Capture the cell that displays the provided text and extract its [X, Y] central coordinate. 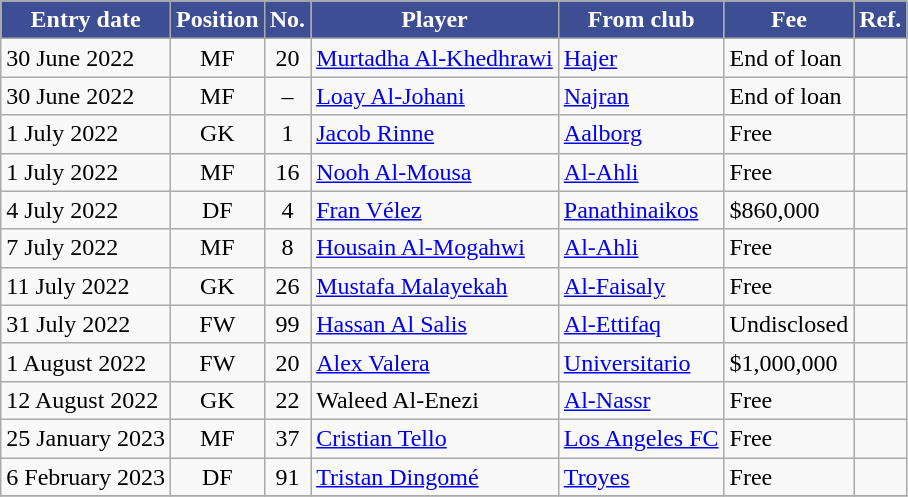
11 July 2022 [86, 286]
Universitario [641, 362]
37 [287, 438]
$1,000,000 [789, 362]
12 August 2022 [86, 400]
Fee [789, 20]
Troyes [641, 477]
31 July 2022 [86, 324]
Nooh Al-Mousa [435, 172]
Cristian Tello [435, 438]
$860,000 [789, 210]
Jacob Rinne [435, 134]
1 [287, 134]
Al-Nassr [641, 400]
Ref. [880, 20]
6 February 2023 [86, 477]
Murtadha Al-Khedhrawi [435, 58]
Player [435, 20]
– [287, 96]
26 [287, 286]
Position [217, 20]
Panathinaikos [641, 210]
Najran [641, 96]
Entry date [86, 20]
99 [287, 324]
Housain Al-Mogahwi [435, 248]
Los Angeles FC [641, 438]
91 [287, 477]
4 [287, 210]
Mustafa Malayekah [435, 286]
Alex Valera [435, 362]
No. [287, 20]
Al-Ettifaq [641, 324]
4 July 2022 [86, 210]
Loay Al-Johani [435, 96]
Aalborg [641, 134]
Tristan Dingomé [435, 477]
8 [287, 248]
Undisclosed [789, 324]
Fran Vélez [435, 210]
Al-Faisaly [641, 286]
7 July 2022 [86, 248]
25 January 2023 [86, 438]
Hassan Al Salis [435, 324]
Hajer [641, 58]
Waleed Al-Enezi [435, 400]
22 [287, 400]
1 August 2022 [86, 362]
From club [641, 20]
16 [287, 172]
